Find where the given text appears and provide that cell's center as (x, y) coordinate. 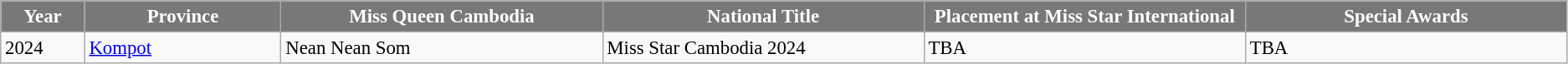
Province (182, 17)
Year (43, 17)
Kompot (182, 48)
Placement at Miss Star International (1084, 17)
National Title (763, 17)
Miss Star Cambodia 2024 (763, 48)
2024 (43, 48)
Special Awards (1406, 17)
Miss Queen Cambodia (442, 17)
Nean Nean Som (442, 48)
